Search for the cell housing the specified text and yield its [x, y] center coordinate. 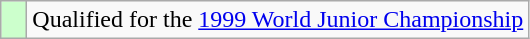
Qualified for the 1999 World Junior Championship [278, 20]
